Extract the [X, Y] coordinate from the center of the cell holding the provided text.  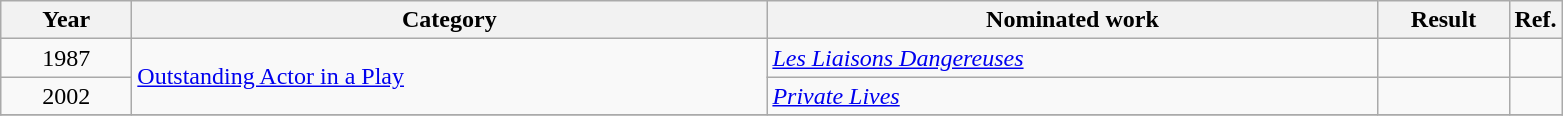
Les Liaisons Dangereuses [1072, 58]
Nominated work [1072, 20]
Category [450, 20]
2002 [66, 96]
Outstanding Actor in a Play [450, 77]
Result [1444, 20]
1987 [66, 58]
Private Lives [1072, 96]
Ref. [1536, 20]
Year [66, 20]
